Find where the given text appears and provide that cell's center as (x, y) coordinate. 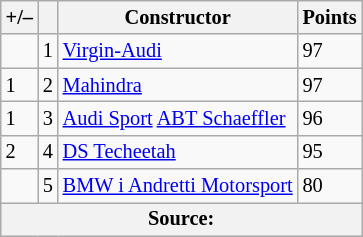
80 (330, 186)
4 (48, 152)
Mahindra (178, 85)
95 (330, 152)
BMW i Andretti Motorsport (178, 186)
DS Techeetah (178, 152)
96 (330, 118)
+/– (20, 17)
Constructor (178, 17)
Source: (182, 219)
Virgin-Audi (178, 51)
Audi Sport ABT Schaeffler (178, 118)
Points (330, 17)
5 (48, 186)
3 (48, 118)
